For the text-containing cell, return its midpoint in (X, Y) coordinate format. 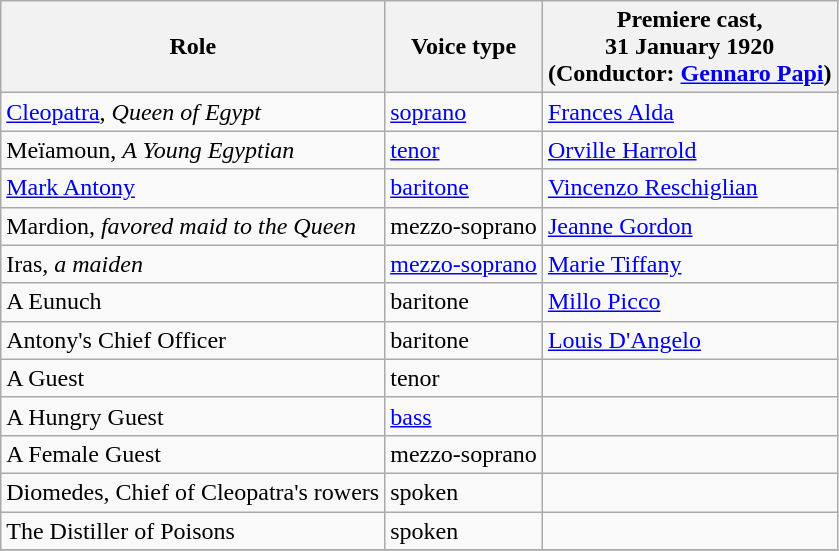
The Distiller of Poisons (193, 531)
soprano (464, 112)
Mardion, favored maid to the Queen (193, 226)
Louis D'Angelo (690, 340)
bass (464, 416)
Orville Harrold (690, 150)
Millo Picco (690, 302)
A Female Guest (193, 454)
Jeanne Gordon (690, 226)
A Guest (193, 378)
Premiere cast,31 January 1920(Conductor: Gennaro Papi) (690, 47)
Meïamoun, A Young Egyptian (193, 150)
A Hungry Guest (193, 416)
Vincenzo Reschiglian (690, 188)
A Eunuch (193, 302)
Voice type (464, 47)
Diomedes, Chief of Cleopatra's rowers (193, 492)
Marie Tiffany (690, 264)
Role (193, 47)
Frances Alda (690, 112)
Cleopatra, Queen of Egypt (193, 112)
Iras, a maiden (193, 264)
Antony's Chief Officer (193, 340)
Mark Antony (193, 188)
